Locate the cell with the specified text and output its [X, Y] center coordinate. 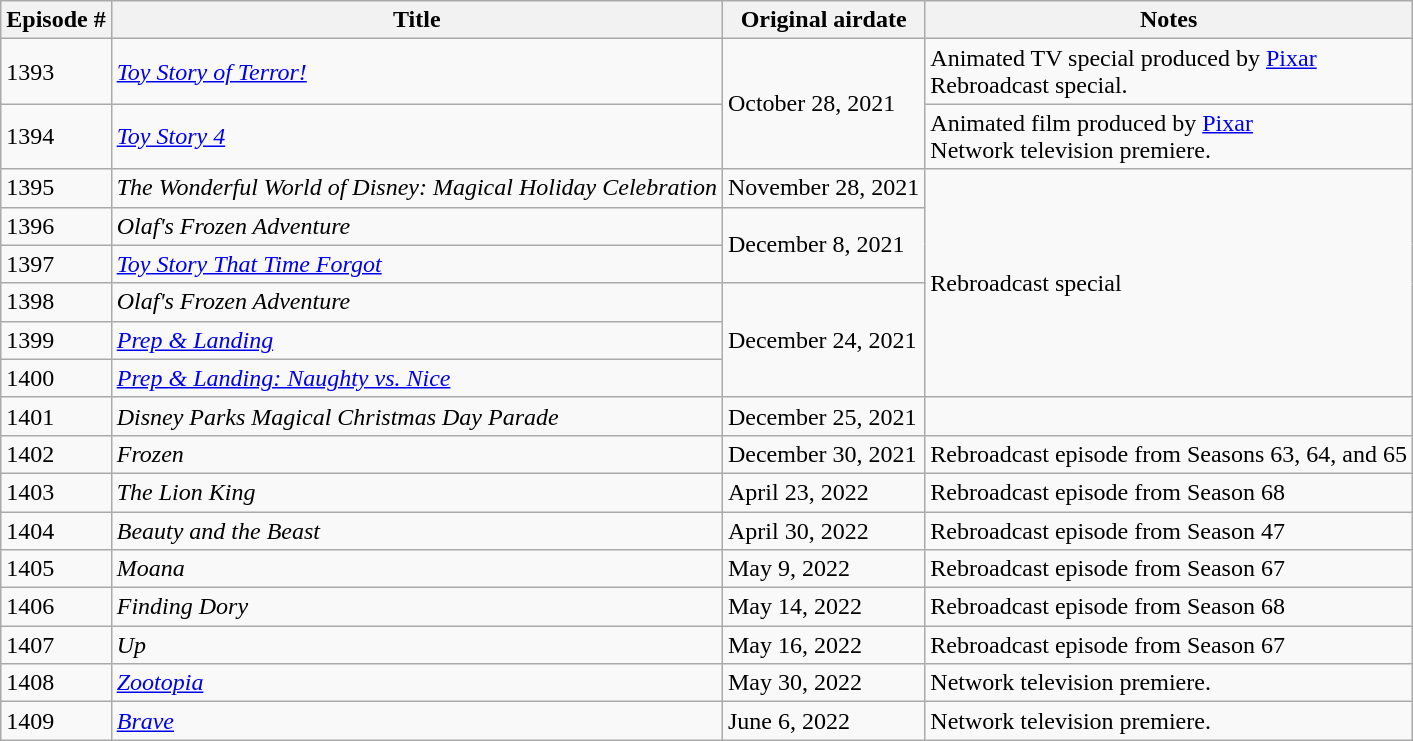
1399 [56, 340]
Toy Story That Time Forgot [416, 264]
May 30, 2022 [823, 683]
1409 [56, 721]
October 28, 2021 [823, 104]
1402 [56, 454]
April 23, 2022 [823, 492]
Up [416, 645]
May 9, 2022 [823, 569]
The Wonderful World of Disney: Magical Holiday Celebration [416, 188]
Toy Story of Terror! [416, 72]
November 28, 2021 [823, 188]
1394 [56, 136]
Episode # [56, 20]
1406 [56, 607]
1396 [56, 226]
1407 [56, 645]
1408 [56, 683]
Animated TV special produced by PixarRebroadcast special. [1169, 72]
Animated film produced by PixarNetwork television premiere. [1169, 136]
1404 [56, 531]
Toy Story 4 [416, 136]
December 8, 2021 [823, 245]
December 24, 2021 [823, 340]
Rebroadcast episode from Seasons 63, 64, and 65 [1169, 454]
1400 [56, 378]
Notes [1169, 20]
Title [416, 20]
1395 [56, 188]
1393 [56, 72]
Moana [416, 569]
Beauty and the Beast [416, 531]
Original airdate [823, 20]
1398 [56, 302]
1397 [56, 264]
Disney Parks Magical Christmas Day Parade [416, 416]
Frozen [416, 454]
Zootopia [416, 683]
December 25, 2021 [823, 416]
1405 [56, 569]
May 14, 2022 [823, 607]
May 16, 2022 [823, 645]
June 6, 2022 [823, 721]
Finding Dory [416, 607]
The Lion King [416, 492]
Rebroadcast special [1169, 283]
Rebroadcast episode from Season 47 [1169, 531]
Prep & Landing [416, 340]
Brave [416, 721]
1403 [56, 492]
1401 [56, 416]
April 30, 2022 [823, 531]
Prep & Landing: Naughty vs. Nice [416, 378]
December 30, 2021 [823, 454]
